Locate the cell with the specified text and output its [X, Y] center coordinate. 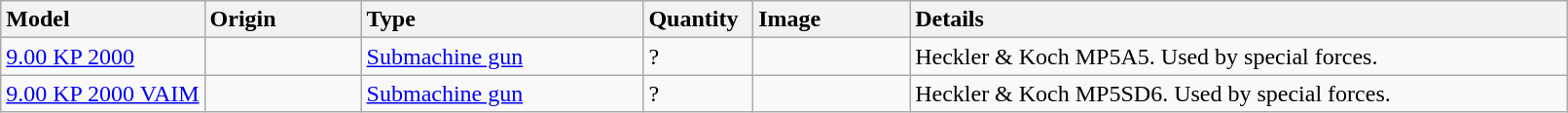
Image [831, 19]
Details [1239, 19]
Heckler & Koch MP5A5. Used by special forces. [1239, 56]
9.00 KP 2000 VAIM [103, 94]
Heckler & Koch MP5SD6. Used by special forces. [1239, 94]
Quantity [699, 19]
Type [502, 19]
Origin [282, 19]
Model [103, 19]
9.00 KP 2000 [103, 56]
